Identify which cell holds the provided text, then report its [x, y] central coordinate. 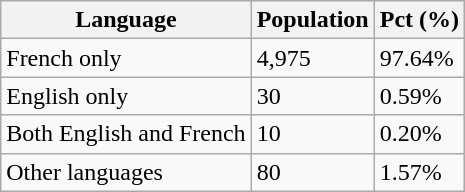
Other languages [126, 172]
Language [126, 20]
80 [312, 172]
0.20% [419, 134]
4,975 [312, 58]
French only [126, 58]
Pct (%) [419, 20]
10 [312, 134]
Population [312, 20]
1.57% [419, 172]
30 [312, 96]
0.59% [419, 96]
Both English and French [126, 134]
English only [126, 96]
97.64% [419, 58]
